Find where the given text appears and provide that cell's center as (X, Y) coordinate. 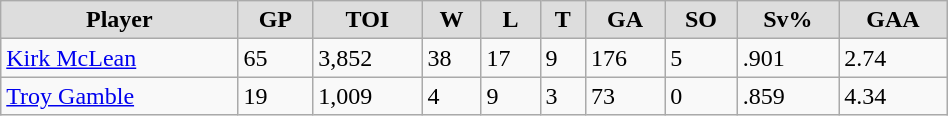
GAA (893, 20)
73 (626, 96)
176 (626, 58)
SO (701, 20)
38 (452, 58)
Troy Gamble (120, 96)
W (452, 20)
3 (563, 96)
L (510, 20)
17 (510, 58)
3,852 (368, 58)
0 (701, 96)
4.34 (893, 96)
GP (276, 20)
GA (626, 20)
2.74 (893, 58)
Sv% (788, 20)
Kirk McLean (120, 58)
4 (452, 96)
T (563, 20)
TOI (368, 20)
1,009 (368, 96)
5 (701, 58)
.901 (788, 58)
.859 (788, 96)
19 (276, 96)
Player (120, 20)
65 (276, 58)
